Search for the cell housing the specified text and yield its (x, y) center coordinate. 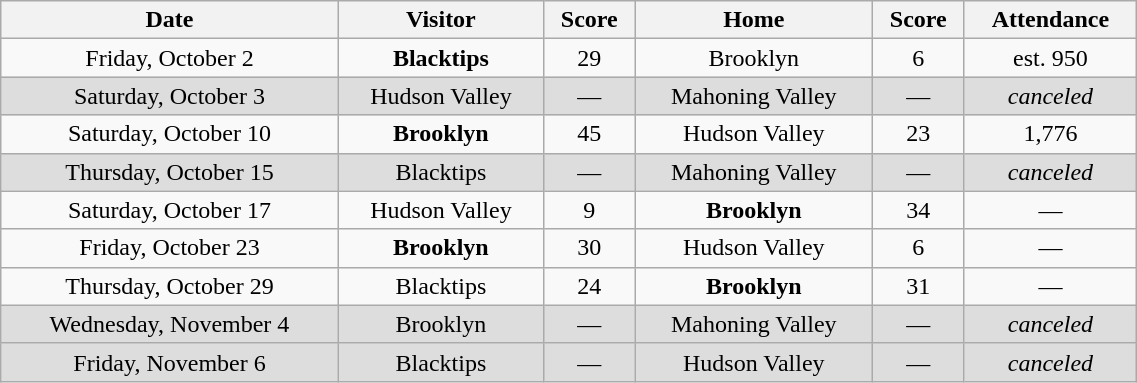
Saturday, October 17 (170, 210)
Wednesday, November 4 (170, 324)
1,776 (1050, 134)
29 (590, 58)
30 (590, 248)
34 (918, 210)
Thursday, October 29 (170, 286)
9 (590, 210)
Home (754, 20)
est. 950 (1050, 58)
Visitor (440, 20)
23 (918, 134)
Saturday, October 3 (170, 96)
Saturday, October 10 (170, 134)
Friday, October 2 (170, 58)
Friday, November 6 (170, 362)
Date (170, 20)
Thursday, October 15 (170, 172)
Attendance (1050, 20)
Friday, October 23 (170, 248)
31 (918, 286)
45 (590, 134)
24 (590, 286)
